Return [x, y] of the center of cell containing provided text 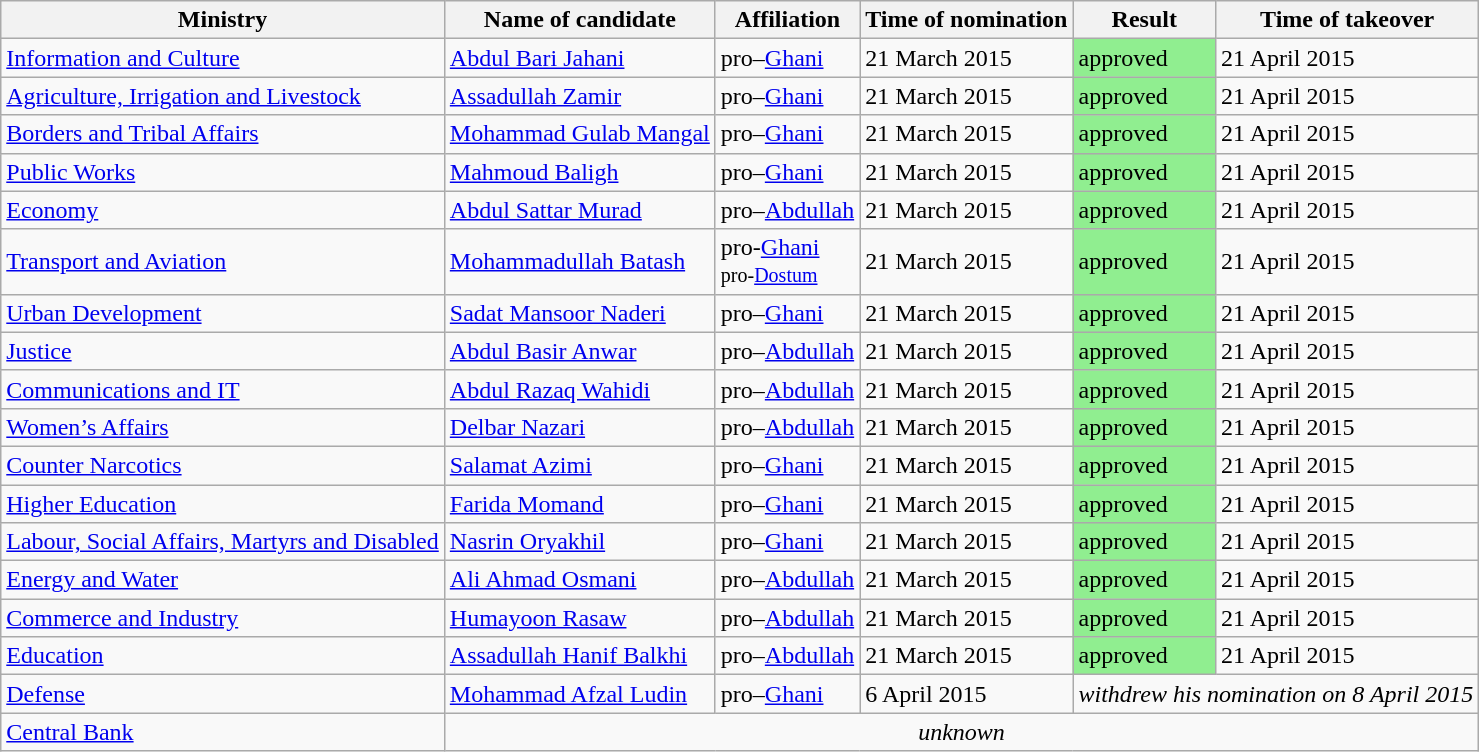
Time of takeover [1348, 20]
Abdul Bari Jahani [580, 58]
Time of nomination [966, 20]
Transport and Aviation [223, 262]
Abdul Basir Anwar [580, 351]
Agriculture, Irrigation and Livestock [223, 96]
Public Works [223, 172]
Salamat Azimi [580, 465]
Mahmoud Baligh [580, 172]
Information and Culture [223, 58]
Abdul Razaq Wahidi [580, 389]
Mohammadullah Batash [580, 262]
Name of candidate [580, 20]
Economy [223, 210]
Mohammad Gulab Mangal [580, 134]
Delbar Nazari [580, 427]
Central Bank [223, 732]
Urban Development [223, 313]
Abdul Sattar Murad [580, 210]
Commerce and Industry [223, 618]
Women’s Affairs [223, 427]
Counter Narcotics [223, 465]
Nasrin Oryakhil [580, 542]
Affiliation [787, 20]
Education [223, 656]
Ali Ahmad Osmani [580, 580]
Mohammad Afzal Ludin [580, 694]
Labour, Social Affairs, Martyrs and Disabled [223, 542]
Energy and Water [223, 580]
Defense [223, 694]
Justice [223, 351]
Communications and IT [223, 389]
Ministry [223, 20]
pro-Ghanipro-Dostum [787, 262]
6 April 2015 [966, 694]
Farida Momand [580, 503]
Borders and Tribal Affairs [223, 134]
Sadat Mansoor Naderi [580, 313]
withdrew his nomination on 8 April 2015 [1276, 694]
Result [1144, 20]
Humayoon Rasaw [580, 618]
Assadullah Hanif Balkhi [580, 656]
unknown [961, 732]
Higher Education [223, 503]
Assadullah Zamir [580, 96]
